Find where the given text appears and provide that cell's center as (X, Y) coordinate. 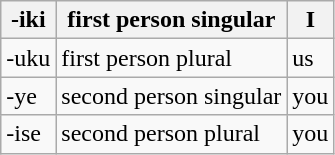
us (310, 58)
-ise (28, 134)
first person plural (172, 58)
second person plural (172, 134)
-iki (28, 20)
second person singular (172, 96)
-ye (28, 96)
first person singular (172, 20)
-uku (28, 58)
I (310, 20)
